Detect which cell encompasses the target text, then output its (X, Y) center coordinate. 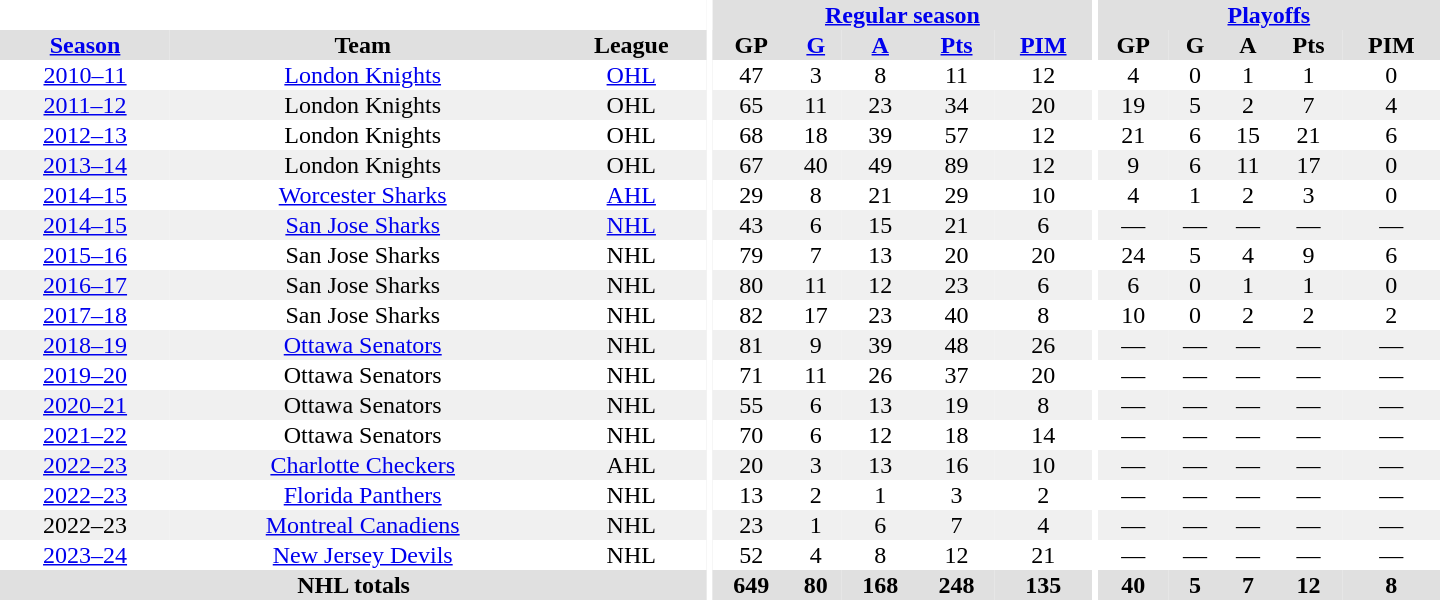
Regular season (902, 15)
79 (751, 255)
68 (751, 135)
2023–24 (85, 555)
47 (751, 75)
34 (956, 105)
70 (751, 435)
81 (751, 345)
Worcester Sharks (362, 195)
67 (751, 165)
49 (880, 165)
Team (362, 45)
2010–11 (85, 75)
2021–22 (85, 435)
24 (1134, 255)
2011–12 (85, 105)
2018–19 (85, 345)
2015–16 (85, 255)
Season (85, 45)
2016–17 (85, 285)
57 (956, 135)
37 (956, 375)
82 (751, 315)
2020–21 (85, 405)
248 (956, 585)
Florida Panthers (362, 495)
43 (751, 225)
14 (1044, 435)
NHL totals (354, 585)
65 (751, 105)
2012–13 (85, 135)
135 (1044, 585)
89 (956, 165)
New Jersey Devils (362, 555)
2013–14 (85, 165)
48 (956, 345)
16 (956, 465)
168 (880, 585)
2017–18 (85, 315)
55 (751, 405)
Playoffs (1269, 15)
649 (751, 585)
71 (751, 375)
52 (751, 555)
League (631, 45)
2019–20 (85, 375)
Montreal Canadiens (362, 525)
Charlotte Checkers (362, 465)
